Capture the cell that displays the provided text and extract its [x, y] central coordinate. 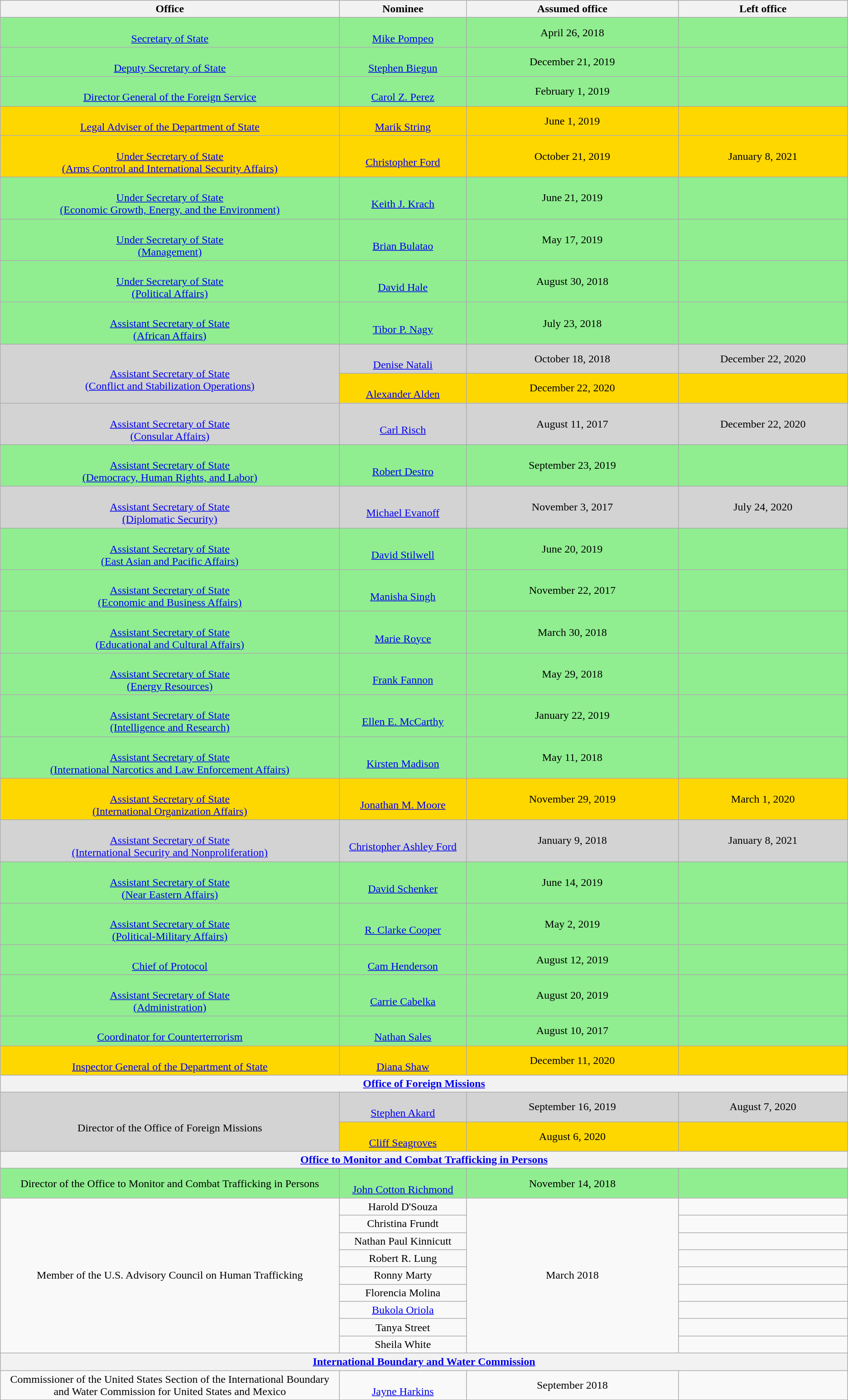
Christopher Ford [403, 156]
Assistant Secretary of State(International Organization Affairs) [170, 799]
Robert R. Lung [403, 1258]
Florencia Molina [403, 1293]
Under Secretary of State(Political Affairs) [170, 281]
Assistant Secretary of State(Administration) [170, 995]
Coordinator for Counterterrorism [170, 1031]
December 21, 2019 [573, 62]
Assistant Secretary of State(African Affairs) [170, 323]
Christopher Ashley Ford [403, 841]
Cliff Seagroves [403, 1137]
August 10, 2017 [573, 1031]
August 20, 2019 [573, 995]
October 18, 2018 [573, 359]
Assistant Secretary of State(Near Eastern Affairs) [170, 882]
Harold D'Souza [403, 1207]
Nathan Paul Kinnicutt [403, 1241]
Assistant Secretary of State(Consular Affairs) [170, 424]
Chief of Protocol [170, 959]
Jonathan M. Moore [403, 799]
January 9, 2018 [573, 841]
Director General of the Foreign Service [170, 91]
Marie Royce [403, 632]
Director of the Office of Foreign Missions [170, 1122]
Assumed office [573, 9]
Keith J. Krach [403, 198]
November 14, 2018 [573, 1183]
Marik String [403, 120]
Assistant Secretary of State(Economic and Business Affairs) [170, 591]
May 11, 2018 [573, 757]
Under Secretary of State(Management) [170, 240]
Alexander Alden [403, 388]
Robert Destro [403, 466]
Commissioner of the United States Section of the International Boundary and Water Commission for United States and Mexico [170, 1385]
Inspector General of the Department of State [170, 1060]
Jayne Harkins [403, 1385]
Office [170, 9]
October 21, 2019 [573, 156]
Assistant Secretary of State(Intelligence and Research) [170, 716]
Sheila White [403, 1344]
Office of Foreign Missions [424, 1084]
Assistant Secretary of State(Conflict and Stabilization Operations) [170, 373]
Ellen E. McCarthy [403, 716]
Assistant Secretary of State(Democracy, Human Rights, and Labor) [170, 466]
Assistant Secretary of State(International Narcotics and Law Enforcement Affairs) [170, 757]
Cam Henderson [403, 959]
Secretary of State [170, 33]
Assistant Secretary of State(East Asian and Pacific Affairs) [170, 549]
August 6, 2020 [573, 1137]
March 1, 2020 [763, 799]
R. Clarke Cooper [403, 924]
August 7, 2020 [763, 1107]
Assistant Secretary of State(Educational and Cultural Affairs) [170, 632]
Nominee [403, 9]
Frank Fannon [403, 674]
December 11, 2020 [573, 1060]
March 30, 2018 [573, 632]
May 17, 2019 [573, 240]
Tibor P. Nagy [403, 323]
Brian Bulatao [403, 240]
Mike Pompeo [403, 33]
Christina Frundt [403, 1224]
Manisha Singh [403, 591]
January 22, 2019 [573, 716]
Diana Shaw [403, 1060]
Nathan Sales [403, 1031]
Legal Adviser of the Department of State [170, 120]
Denise Natali [403, 359]
September 23, 2019 [573, 466]
July 23, 2018 [573, 323]
July 24, 2020 [763, 507]
Under Secretary of State(Arms Control and International Security Affairs) [170, 156]
June 20, 2019 [573, 549]
David Schenker [403, 882]
Deputy Secretary of State [170, 62]
April 26, 2018 [573, 33]
Carrie Cabelka [403, 995]
Carol Z. Perez [403, 91]
Stephen Akard [403, 1107]
Carl Risch [403, 424]
August 30, 2018 [573, 281]
Ronny Marty [403, 1275]
November 29, 2019 [573, 799]
September 2018 [573, 1385]
November 3, 2017 [573, 507]
August 12, 2019 [573, 959]
David Hale [403, 281]
Stephen Biegun [403, 62]
David Stilwell [403, 549]
June 14, 2019 [573, 882]
May 2, 2019 [573, 924]
Member of the U.S. Advisory Council on Human Trafficking [170, 1275]
June 21, 2019 [573, 198]
Left office [763, 9]
November 22, 2017 [573, 591]
Director of the Office to Monitor and Combat Trafficking in Persons [170, 1183]
Assistant Secretary of State(Political-Military Affairs) [170, 924]
February 1, 2019 [573, 91]
Michael Evanoff [403, 507]
May 29, 2018 [573, 674]
Under Secretary of State(Economic Growth, Energy, and the Environment) [170, 198]
Assistant Secretary of State(Energy Resources) [170, 674]
Tanya Street [403, 1327]
Assistant Secretary of State(Diplomatic Security) [170, 507]
Kirsten Madison [403, 757]
March 2018 [573, 1275]
Office to Monitor and Combat Trafficking in Persons [424, 1160]
Assistant Secretary of State(International Security and Nonproliferation) [170, 841]
August 11, 2017 [573, 424]
International Boundary and Water Commission [424, 1362]
Bukola Oriola [403, 1310]
September 16, 2019 [573, 1107]
John Cotton Richmond [403, 1183]
June 1, 2019 [573, 120]
